From the cell containing the given text, extract its center point as [x, y] coordinate. 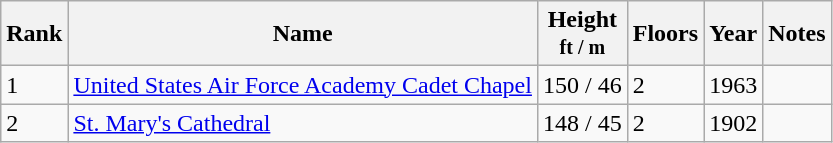
Heightft / m [582, 34]
Notes [797, 34]
Floors [665, 34]
United States Air Force Academy Cadet Chapel [303, 85]
148 / 45 [582, 123]
1902 [734, 123]
1 [34, 85]
Rank [34, 34]
Year [734, 34]
1963 [734, 85]
150 / 46 [582, 85]
St. Mary's Cathedral [303, 123]
Name [303, 34]
